Scan for the cell matching the given text and deliver its [x, y] coordinate at center. 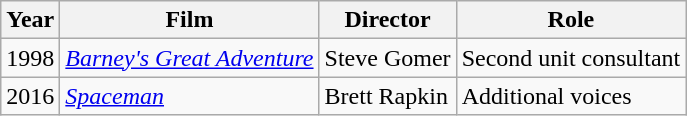
Role [571, 20]
Steve Gomer [388, 58]
Additional voices [571, 96]
Film [190, 20]
1998 [30, 58]
Barney's Great Adventure [190, 58]
Director [388, 20]
Second unit consultant [571, 58]
Brett Rapkin [388, 96]
2016 [30, 96]
Spaceman [190, 96]
Year [30, 20]
